Return the (X, Y) coordinate for the center point of the cell that contains the specified text.  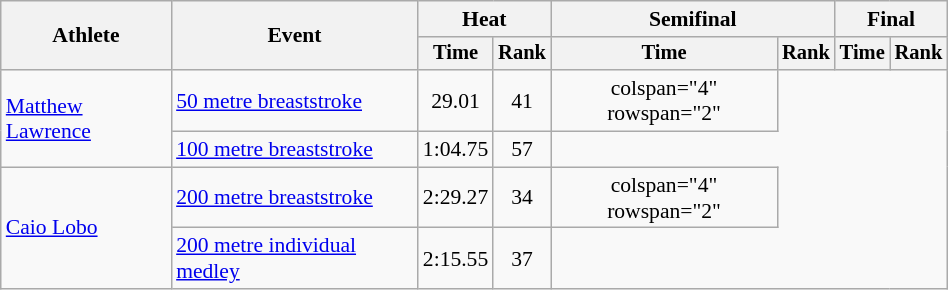
57 (522, 150)
29.01 (456, 100)
2:29.27 (456, 198)
100 metre breaststroke (294, 150)
50 metre breaststroke (294, 100)
37 (522, 258)
Caio Lobo (86, 228)
2:15.55 (456, 258)
41 (522, 100)
200 metre breaststroke (294, 198)
Heat (484, 19)
Final (892, 19)
Athlete (86, 36)
34 (522, 198)
Semifinal (693, 19)
200 metre individual medley (294, 258)
1:04.75 (456, 150)
Matthew Lawrence (86, 118)
Event (294, 36)
